Provide the [X, Y] coordinate of the cell's center where the given text is located.  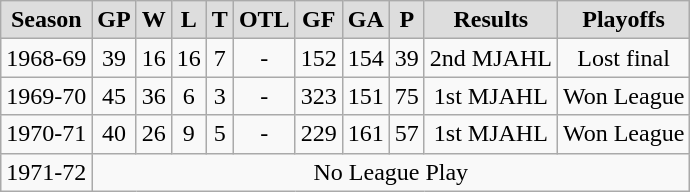
36 [154, 96]
7 [220, 58]
1969-70 [46, 96]
323 [318, 96]
26 [154, 134]
40 [114, 134]
Season [46, 20]
Lost final [623, 58]
OTL [264, 20]
1971-72 [46, 172]
P [406, 20]
45 [114, 96]
1970-71 [46, 134]
229 [318, 134]
6 [188, 96]
GF [318, 20]
9 [188, 134]
57 [406, 134]
154 [366, 58]
W [154, 20]
GP [114, 20]
L [188, 20]
No League Play [391, 172]
161 [366, 134]
152 [318, 58]
5 [220, 134]
1968-69 [46, 58]
3 [220, 96]
Playoffs [623, 20]
75 [406, 96]
151 [366, 96]
2nd MJAHL [490, 58]
Results [490, 20]
T [220, 20]
GA [366, 20]
